Search for the cell housing the specified text and yield its [X, Y] center coordinate. 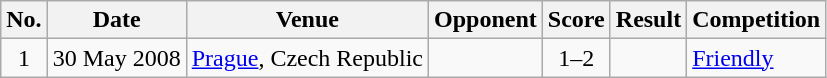
No. [24, 20]
Date [116, 20]
Opponent [486, 20]
Venue [307, 20]
Result [648, 20]
1 [24, 58]
Competition [756, 20]
Prague, Czech Republic [307, 58]
Score [576, 20]
Friendly [756, 58]
30 May 2008 [116, 58]
1–2 [576, 58]
